Detect which cell encompasses the target text, then output its (X, Y) center coordinate. 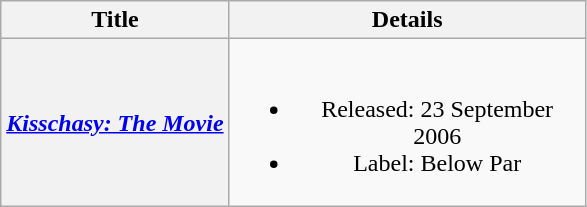
Kisschasy: The Movie (115, 122)
Title (115, 20)
Released: 23 September 2006Label: Below Par (407, 122)
Details (407, 20)
